Locate the cell with the specified text and output its [X, Y] center coordinate. 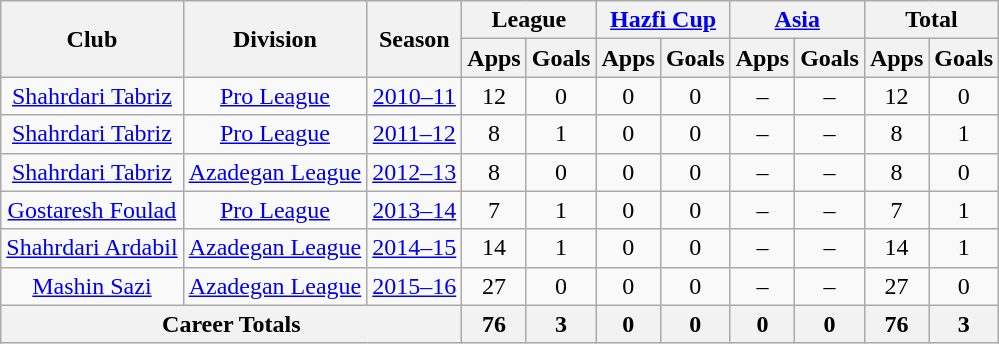
2013–14 [414, 210]
Gostaresh Foulad [92, 210]
Career Totals [232, 324]
2012–13 [414, 172]
League [529, 20]
2011–12 [414, 134]
Mashin Sazi [92, 286]
Shahrdari Ardabil [92, 248]
Total [931, 20]
2014–15 [414, 248]
Season [414, 39]
Hazfi Cup [663, 20]
Division [275, 39]
Asia [797, 20]
2010–11 [414, 96]
2015–16 [414, 286]
Club [92, 39]
